Return (X, Y) of the center of cell containing provided text 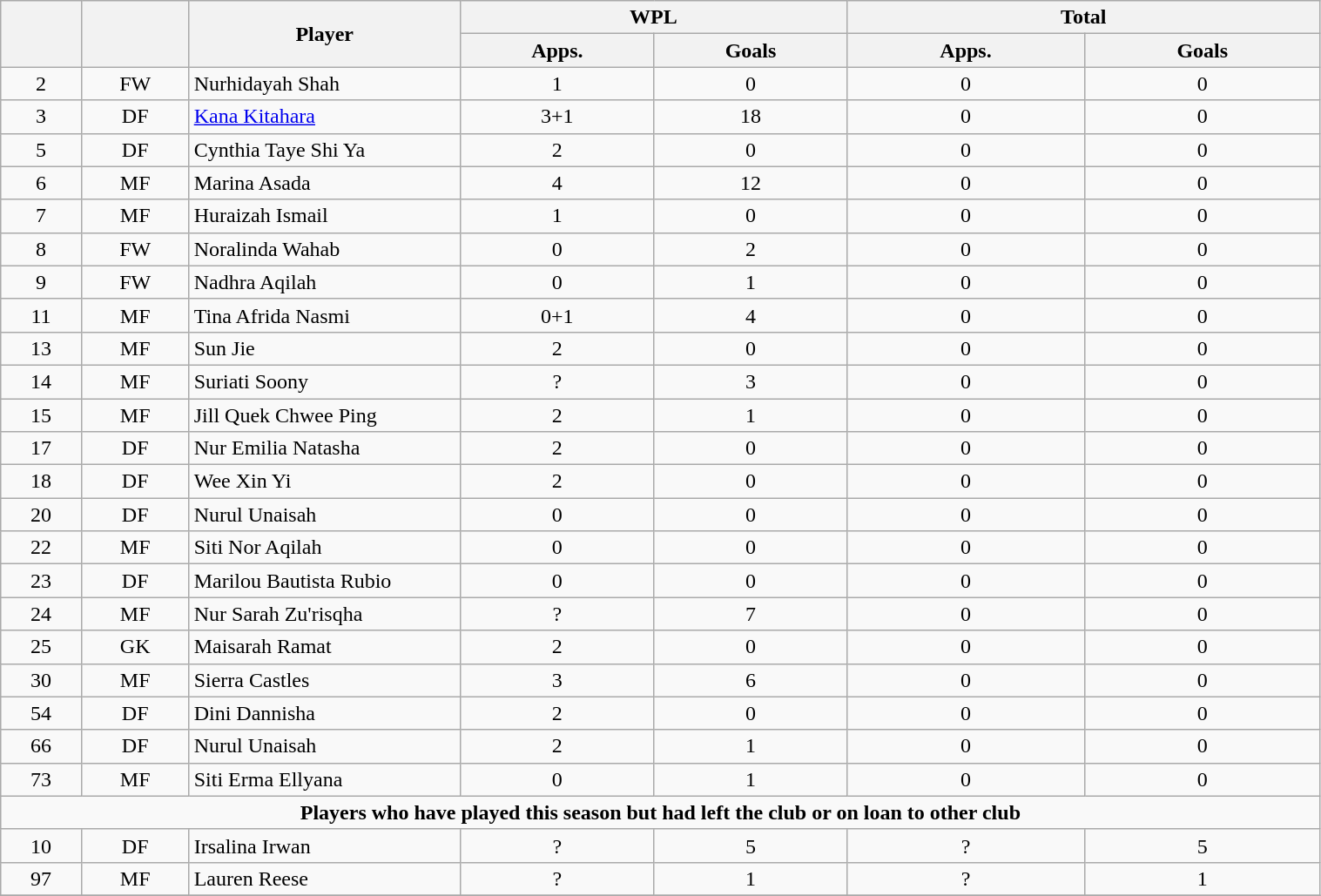
Kana Kitahara (324, 117)
Players who have played this season but had left the club or on loan to other club (660, 812)
Nurhidayah Shah (324, 84)
30 (41, 680)
20 (41, 515)
Huraizah Ismail (324, 216)
Player (324, 34)
13 (41, 348)
54 (41, 713)
17 (41, 448)
11 (41, 315)
97 (41, 879)
Suriati Soony (324, 381)
73 (41, 779)
Tina Afrida Nasmi (324, 315)
Sierra Castles (324, 680)
25 (41, 647)
0+1 (557, 315)
Nur Emilia Natasha (324, 448)
Siti Nor Aqilah (324, 548)
22 (41, 548)
14 (41, 381)
Sun Jie (324, 348)
Irsalina Irwan (324, 845)
12 (751, 183)
24 (41, 614)
Dini Dannisha (324, 713)
Siti Erma Ellyana (324, 779)
15 (41, 415)
Lauren Reese (324, 879)
Maisarah Ramat (324, 647)
Cynthia Taye Shi Ya (324, 150)
3+1 (557, 117)
Jill Quek Chwee Ping (324, 415)
Nadhra Aqilah (324, 282)
Wee Xin Yi (324, 482)
GK (135, 647)
Marina Asada (324, 183)
9 (41, 282)
Nur Sarah Zu'risqha (324, 614)
Noralinda Wahab (324, 249)
8 (41, 249)
23 (41, 581)
66 (41, 746)
WPL (653, 17)
10 (41, 845)
Marilou Bautista Rubio (324, 581)
Total (1083, 17)
